Identify which cell holds the provided text, then report its (X, Y) central coordinate. 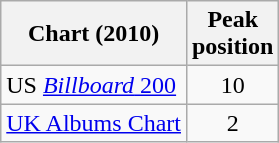
US Billboard 200 (94, 85)
UK Albums Chart (94, 123)
Chart (2010) (94, 34)
2 (232, 123)
10 (232, 85)
Peakposition (232, 34)
